Determine the (x, y) coordinate at the center of the cell enclosing the given text.  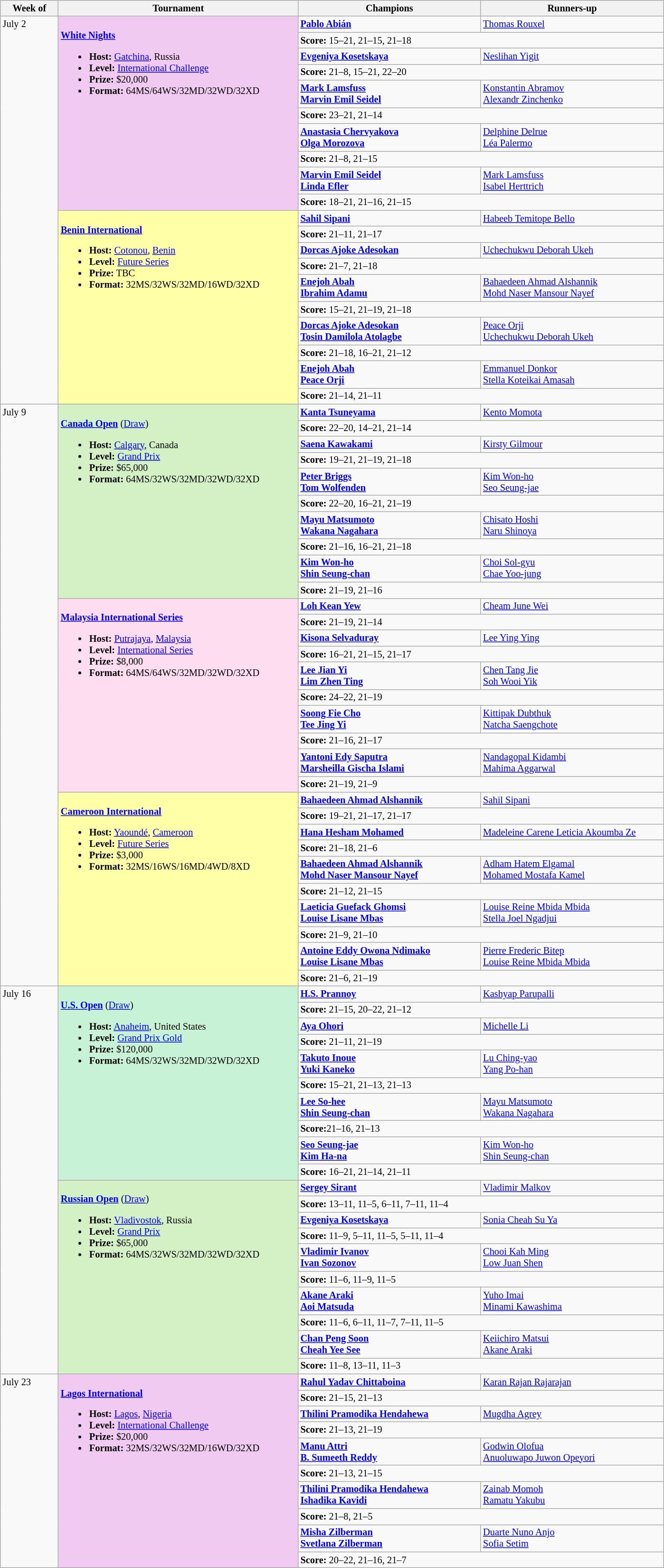
Rahul Yadav Chittaboina (389, 1382)
Score: 21–8, 21–15 (481, 159)
Madeleine Carene Leticia Akoumba Ze (572, 832)
Score: 21–9, 21–10 (481, 935)
Mugdha Agrey (572, 1414)
Duarte Nuno Anjo Sofia Setim (572, 1538)
Sonia Cheah Su Ya (572, 1220)
Tournament (179, 8)
Vladimir Ivanov Ivan Sozonov (389, 1258)
Score:21–16, 21–13 (481, 1128)
Score: 21–16, 16–21, 21–18 (481, 547)
Score: 18–21, 21–16, 21–15 (481, 202)
Hana Hesham Mohamed (389, 832)
Nandagopal Kidambi Mahima Aggarwal (572, 762)
Keiichiro Matsui Akane Araki (572, 1344)
Score: 21–8, 15–21, 22–20 (481, 72)
Score: 20–22, 21–16, 21–7 (481, 1560)
Score: 21–13, 21–19 (481, 1430)
Benin InternationalHost: Cotonou, BeninLevel: Future SeriesPrize: TBCFormat: 32MS/32WS/32MD/16WD/32XD (179, 308)
Soong Fie Cho Tee Jing Yi (389, 719)
Lee So-hee Shin Seung-chan (389, 1107)
Score: 21–15, 21–13 (481, 1398)
Score: 21–18, 21–6 (481, 848)
Laeticia Guefack Ghomsi Louise Lisane Mbas (389, 913)
Dorcas Ajoke Adesokan (389, 250)
Score: 21–6, 21–19 (481, 978)
Runners-up (572, 8)
Emmanuel Donkor Stella Koteikai Amasah (572, 375)
Chen Tang Jie Soh Wooi Yik (572, 676)
Seo Seung-jae Kim Ha-na (389, 1150)
Aya Ohori (389, 1026)
Thilini Pramodika Hendahewa (389, 1414)
Kim Won-ho Seo Seung-jae (572, 482)
Kisona Selvaduray (389, 638)
Bahaedeen Ahmad Alshannik (389, 800)
Peter Briggs Tom Wolfenden (389, 482)
Zainab Momoh Ramatu Yakubu (572, 1495)
Score: 21–19, 21–16 (481, 590)
U.S. Open (Draw)Host: Anaheim, United StatesLevel: Grand Prix GoldPrize: $120,000Format: 64MS/32WS/32MD/32WD/32XD (179, 1083)
Score: 21–14, 21–11 (481, 396)
Score: 21–8, 21–5 (481, 1517)
Takuto Inoue Yuki Kaneko (389, 1063)
July 23 (29, 1471)
Misha Zilberman Svetlana Zilberman (389, 1538)
Russian Open (Draw)Host: Vladivostok, RussiaLevel: Grand PrixPrize: $65,000Format: 64MS/32WS/32MD/32WD/32XD (179, 1277)
Mark Lamsfuss Marvin Emil Seidel (389, 94)
Champions (389, 8)
Cameroon InternationalHost: Yaoundé, CameroonLevel: Future SeriesPrize: $3,000Format: 32MS/16WS/16MD/4WD/8XD (179, 889)
Score: 11–6, 11–9, 11–5 (481, 1279)
Score: 11–8, 13–11, 11–3 (481, 1366)
Score: 22–20, 16–21, 21–19 (481, 503)
Malaysia International SeriesHost: Putrajaya, MalaysiaLevel: International SeriesPrize: $8,000Format: 64MS/64WS/32MD/32WD/32XD (179, 695)
Week of (29, 8)
Delphine Delrue Léa Palermo (572, 137)
Enejoh Abah Peace Orji (389, 375)
Cheam June Wei (572, 606)
Louise Reine Mbida Mbida Stella Joel Ngadjui (572, 913)
Score: 21–15, 20–22, 21–12 (481, 1010)
Score: 21–11, 21–19 (481, 1042)
July 16 (29, 1180)
Vladimir Malkov (572, 1188)
Kashyap Parupalli (572, 994)
Michelle Li (572, 1026)
Lee Ying Ying (572, 638)
Score: 21–13, 21–15 (481, 1473)
July 9 (29, 695)
Anastasia Chervyakova Olga Morozova (389, 137)
Peace Orji Uchechukwu Deborah Ukeh (572, 331)
Antoine Eddy Owona Ndimako Louise Lisane Mbas (389, 957)
Score: 21–7, 21–18 (481, 266)
Score: 15–21, 21–13, 21–13 (481, 1085)
Score: 22–20, 14–21, 21–14 (481, 428)
Kittipak Dubthuk Natcha Saengchote (572, 719)
Kento Momota (572, 412)
Thilini Pramodika Hendahewa Ishadika Kavidi (389, 1495)
Score: 21–19, 21–14 (481, 622)
Dorcas Ajoke Adesokan Tosin Damilola Atolagbe (389, 331)
Canada Open (Draw)Host: Calgary, CanadaLevel: Grand PrixPrize: $65,000Format: 64MS/32WS/32MD/32WD/32XD (179, 501)
Chisato Hoshi Naru Shinoya (572, 525)
Score: 11–9, 5–11, 11–5, 5–11, 11–4 (481, 1236)
Score: 15–21, 21–19, 21–18 (481, 310)
Score: 11–6, 6–11, 11–7, 7–11, 11–5 (481, 1323)
Thomas Rouxel (572, 24)
Score: 21–12, 21–15 (481, 892)
Saena Kawakami (389, 444)
Akane Araki Aoi Matsuda (389, 1301)
Sergey Sirant (389, 1188)
Yantoni Edy Saputra Marsheilla Gischa Islami (389, 762)
Lu Ching-yao Yang Po-han (572, 1063)
Loh Kean Yew (389, 606)
Pierre Frederic Bitep Louise Reine Mbida Mbida (572, 957)
Enejoh Abah Ibrahim Adamu (389, 288)
Mark Lamsfuss Isabel Herttrich (572, 180)
Score: 13–11, 11–5, 6–11, 7–11, 11–4 (481, 1204)
Manu Attri B. Sumeeth Reddy (389, 1452)
Kirsty Gilmour (572, 444)
Score: 21–11, 21–17 (481, 234)
Uchechukwu Deborah Ukeh (572, 250)
Chooi Kah Ming Low Juan Shen (572, 1258)
Pablo Abián (389, 24)
Yuho Imai Minami Kawashima (572, 1301)
July 2 (29, 210)
White NightsHost: Gatchina, RussiaLevel: International ChallengePrize: $20,000Format: 64MS/64WS/32MD/32WD/32XD (179, 113)
Konstantin Abramov Alexandr Zinchenko (572, 94)
Score: 16–21, 21–14, 21–11 (481, 1172)
Neslihan Yigit (572, 56)
Score: 16–21, 21–15, 21–17 (481, 654)
Score: 15–21, 21–15, 21–18 (481, 40)
Habeeb Temitope Bello (572, 218)
Score: 21–18, 16–21, 21–12 (481, 353)
Score: 21–19, 21–9 (481, 784)
Karan Rajan Rajarajan (572, 1382)
Adham Hatem Elgamal Mohamed Mostafa Kamel (572, 870)
Score: 19–21, 21–17, 21–17 (481, 816)
Score: 24–22, 21–19 (481, 697)
H.S. Prannoy (389, 994)
Marvin Emil Seidel Linda Efler (389, 180)
Godwin Olofua Anuoluwapo Juwon Opeyori (572, 1452)
Kanta Tsuneyama (389, 412)
Score: 21–16, 21–17 (481, 741)
Choi Sol-gyu Chae Yoo-jung (572, 568)
Lee Jian Yi Lim Zhen Ting (389, 676)
Lagos InternationalHost: Lagos, NigeriaLevel: International ChallengePrize: $20,000Format: 32MS/32WS/32MD/16WD/32XD (179, 1471)
Chan Peng Soon Cheah Yee See (389, 1344)
Score: 19–21, 21–19, 21–18 (481, 460)
Score: 23–21, 21–14 (481, 115)
